Provide the (x, y) coordinate of the cell's center where the given text is located.  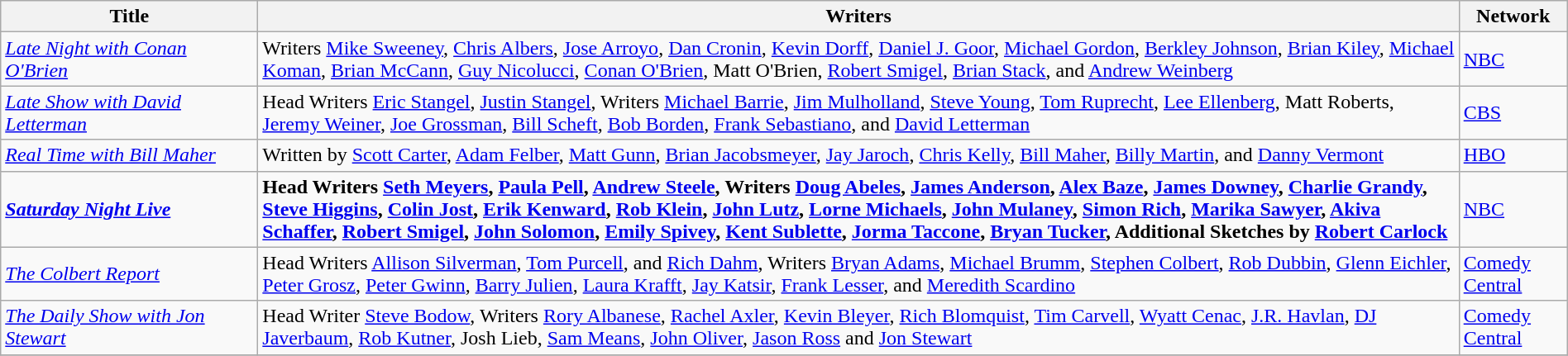
The Colbert Report (129, 274)
Title (129, 17)
Late Show with David Letterman (129, 112)
Written by Scott Carter, Adam Felber, Matt Gunn, Brian Jacobsmeyer, Jay Jaroch, Chris Kelly, Bill Maher, Billy Martin, and Danny Vermont (858, 155)
The Daily Show with Jon Stewart (129, 327)
Network (1513, 17)
Late Night with Conan O'Brien (129, 59)
Real Time with Bill Maher (129, 155)
Writers (858, 17)
HBO (1513, 155)
Saturday Night Live (129, 209)
CBS (1513, 112)
